Output the [X, Y] coordinate of the center of the cell containing the given text.  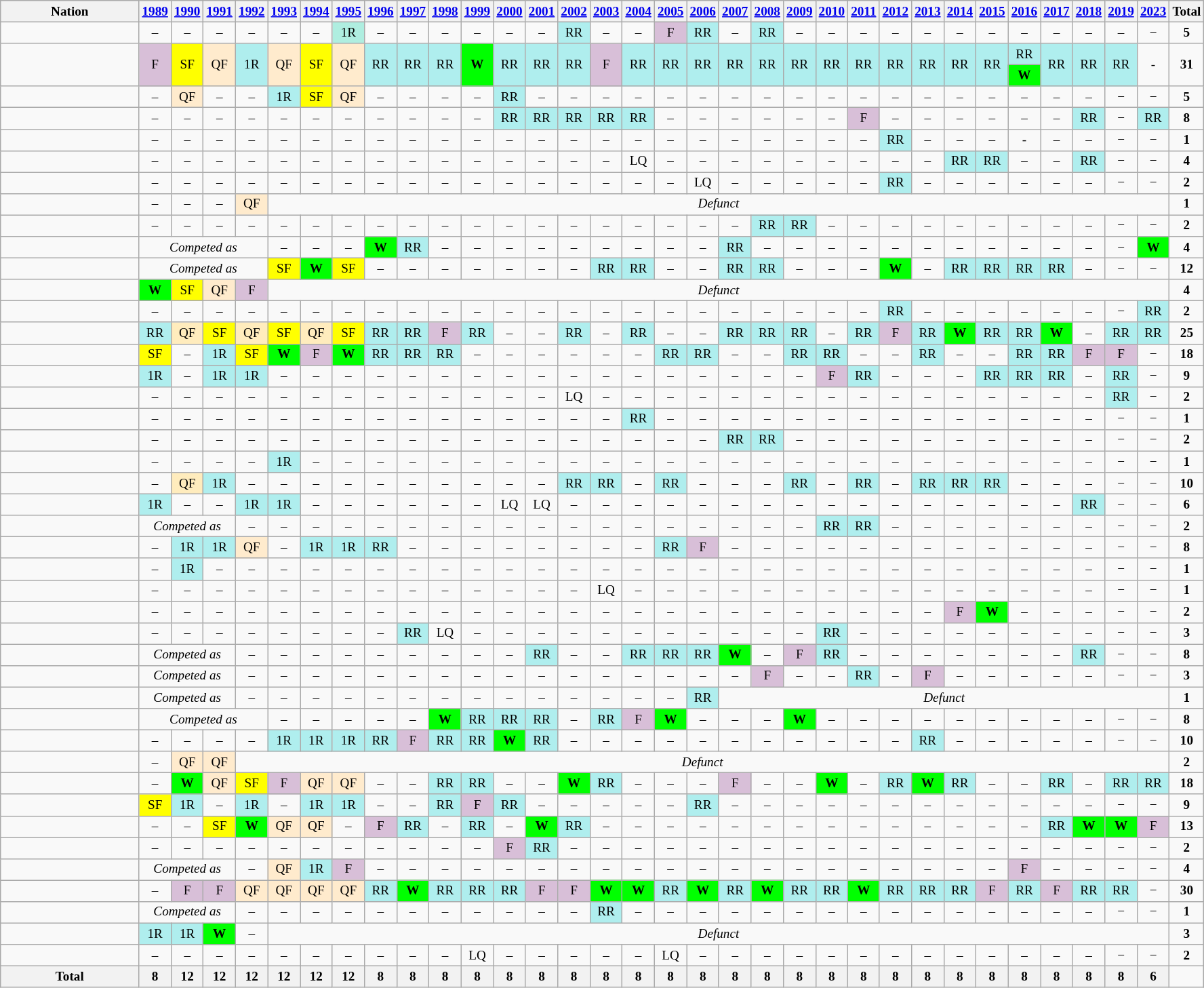
2019 [1121, 12]
2014 [960, 12]
1999 [477, 12]
2006 [703, 12]
Nation [70, 12]
2003 [606, 12]
1990 [187, 12]
2016 [1024, 12]
2004 [639, 12]
1992 [252, 12]
2015 [992, 12]
2010 [832, 12]
25 [1186, 333]
2018 [1089, 12]
2023 [1153, 12]
1998 [445, 12]
2011 [864, 12]
1997 [413, 12]
2000 [510, 12]
2009 [800, 12]
2002 [574, 12]
2017 [1057, 12]
2007 [735, 12]
1993 [284, 12]
2008 [767, 12]
30 [1186, 891]
13 [1186, 827]
31 [1186, 65]
1991 [220, 12]
1996 [381, 12]
2012 [896, 12]
1994 [317, 12]
1989 [155, 12]
1995 [348, 12]
2001 [542, 12]
2005 [670, 12]
2013 [928, 12]
